Locate the cell with the specified text and output its [x, y] center coordinate. 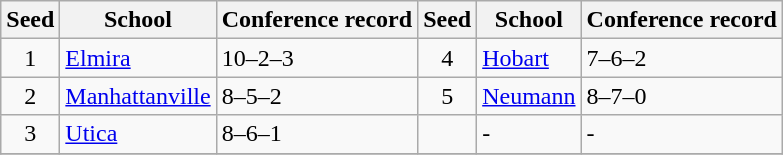
Utica [138, 134]
Elmira [138, 58]
8–7–0 [682, 96]
2 [30, 96]
5 [448, 96]
1 [30, 58]
Manhattanville [138, 96]
8–6–1 [316, 134]
10–2–3 [316, 58]
Hobart [529, 58]
7–6–2 [682, 58]
3 [30, 134]
8–5–2 [316, 96]
4 [448, 58]
Neumann [529, 96]
